Detect which cell encompasses the target text, then output its (x, y) center coordinate. 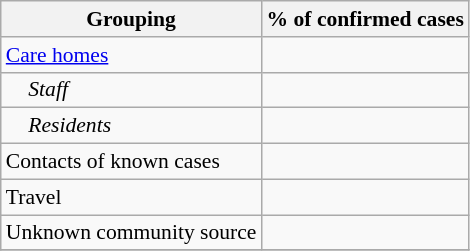
% of confirmed cases (364, 19)
Staff (132, 90)
Contacts of known cases (132, 162)
Unknown community source (132, 233)
Travel (132, 197)
Residents (132, 126)
Grouping (132, 19)
Care homes (132, 55)
